Search for the cell housing the specified text and yield its (x, y) center coordinate. 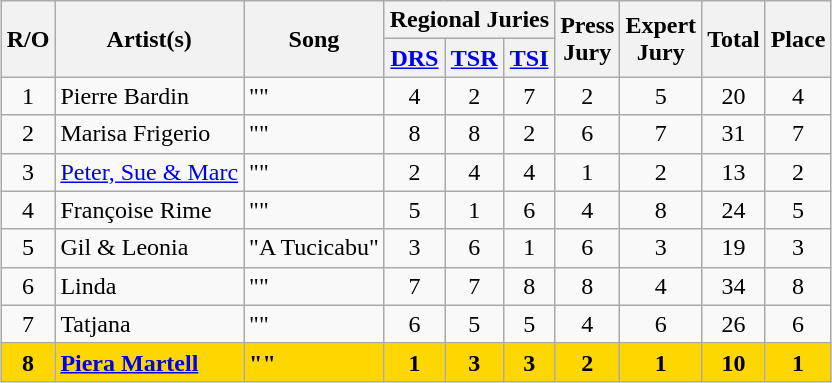
ExpertJury (661, 39)
TSR (474, 58)
24 (734, 210)
Gil & Leonia (150, 248)
Marisa Frigerio (150, 134)
26 (734, 324)
19 (734, 248)
Regional Juries (469, 20)
Place (798, 39)
Peter, Sue & Marc (150, 172)
Linda (150, 286)
TSI (530, 58)
PressJury (588, 39)
Tatjana (150, 324)
10 (734, 362)
"A Tucicabu" (314, 248)
R/O (28, 39)
Song (314, 39)
Piera Martell (150, 362)
Artist(s) (150, 39)
13 (734, 172)
20 (734, 96)
Pierre Bardin (150, 96)
34 (734, 286)
Françoise Rime (150, 210)
Total (734, 39)
DRS (414, 58)
31 (734, 134)
